Capture the cell that displays the provided text and extract its (x, y) central coordinate. 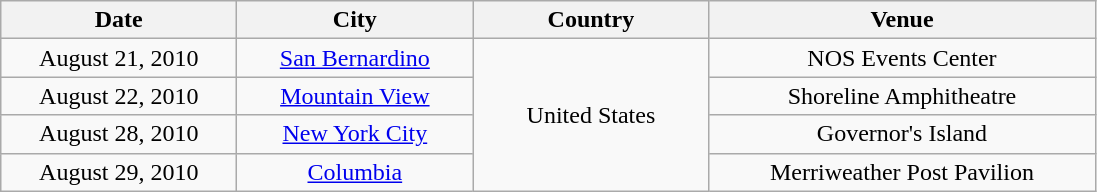
Country (591, 20)
August 21, 2010 (119, 58)
Columbia (355, 172)
Governor's Island (902, 134)
Venue (902, 20)
Mountain View (355, 96)
Date (119, 20)
San Bernardino (355, 58)
August 28, 2010 (119, 134)
New York City (355, 134)
NOS Events Center (902, 58)
Shoreline Amphitheatre (902, 96)
United States (591, 115)
Merriweather Post Pavilion (902, 172)
August 29, 2010 (119, 172)
August 22, 2010 (119, 96)
City (355, 20)
